From the cell containing the given text, extract its center point as [X, Y] coordinate. 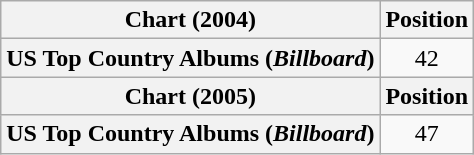
42 [427, 58]
47 [427, 134]
Chart (2004) [190, 20]
Chart (2005) [190, 96]
